Scan for the cell matching the given text and deliver its [x, y] coordinate at center. 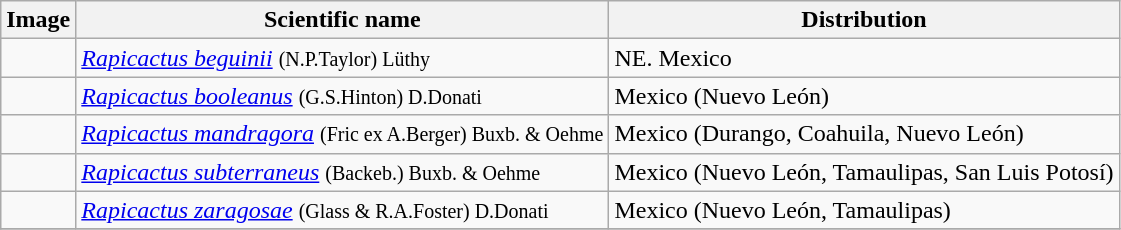
NE. Mexico [864, 58]
Scientific name [342, 20]
Distribution [864, 20]
Rapicactus subterraneus (Backeb.) Buxb. & Oehme [342, 172]
Rapicactus booleanus (G.S.Hinton) D.Donati [342, 96]
Mexico (Nuevo León, Tamaulipas, San Luis Potosí) [864, 172]
Mexico (Nuevo León, Tamaulipas) [864, 210]
Rapicactus mandragora (Fric ex A.Berger) Buxb. & Oehme [342, 134]
Image [38, 20]
Mexico (Nuevo León) [864, 96]
Rapicactus beguinii (N.P.Taylor) Lüthy [342, 58]
Rapicactus zaragosae (Glass & R.A.Foster) D.Donati [342, 210]
Mexico (Durango, Coahuila, Nuevo León) [864, 134]
